Capture the cell that displays the provided text and extract its (x, y) central coordinate. 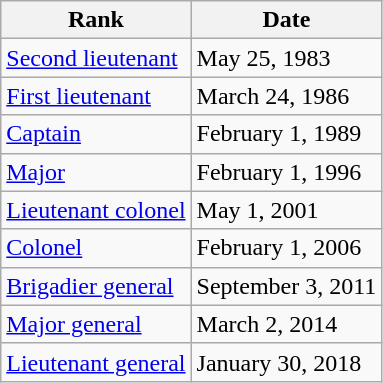
February 1, 1989 (286, 134)
September 3, 2011 (286, 286)
March 24, 1986 (286, 96)
Lieutenant general (96, 362)
First lieutenant (96, 96)
May 1, 2001 (286, 210)
February 1, 1996 (286, 172)
Date (286, 20)
March 2, 2014 (286, 324)
Rank (96, 20)
Second lieutenant (96, 58)
February 1, 2006 (286, 248)
January 30, 2018 (286, 362)
Major (96, 172)
May 25, 1983 (286, 58)
Colonel (96, 248)
Captain (96, 134)
Major general (96, 324)
Brigadier general (96, 286)
Lieutenant colonel (96, 210)
